For the text-containing cell, return its midpoint in [X, Y] coordinate format. 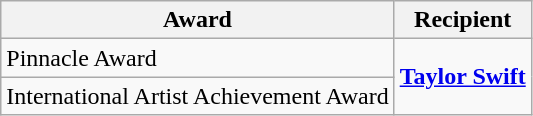
Pinnacle Award [198, 58]
Taylor Swift [462, 77]
International Artist Achievement Award [198, 96]
Recipient [462, 20]
Award [198, 20]
